Locate the cell with the specified text and output its [X, Y] center coordinate. 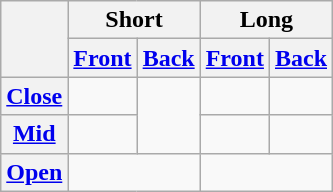
Open [34, 172]
Close [34, 96]
Short [134, 20]
Mid [34, 134]
Long [266, 20]
